Return (X, Y) of the center of cell containing provided text 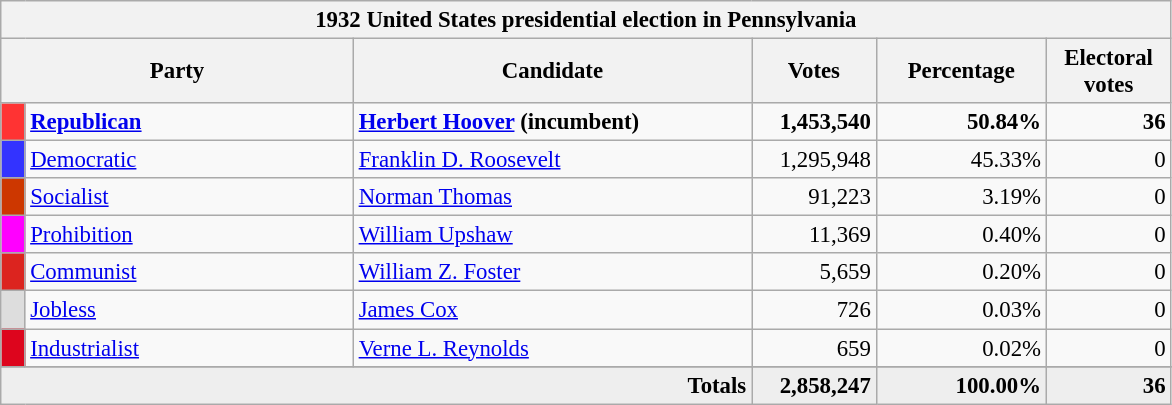
William Upshaw (552, 235)
Percentage (961, 72)
Communist (189, 273)
45.33% (961, 160)
50.84% (961, 122)
Electoral votes (1108, 72)
Republican (189, 122)
91,223 (814, 197)
0.40% (961, 235)
1932 United States presidential election in Pennsylvania (586, 20)
0.20% (961, 273)
Socialist (189, 197)
2,858,247 (814, 385)
100.00% (961, 385)
Franklin D. Roosevelt (552, 160)
726 (814, 310)
5,659 (814, 273)
Democratic (189, 160)
3.19% (961, 197)
1,295,948 (814, 160)
Prohibition (189, 235)
11,369 (814, 235)
James Cox (552, 310)
Verne L. Reynolds (552, 348)
0.02% (961, 348)
Candidate (552, 72)
659 (814, 348)
Totals (376, 385)
Votes (814, 72)
Party (178, 72)
Jobless (189, 310)
Herbert Hoover (incumbent) (552, 122)
Norman Thomas (552, 197)
0.03% (961, 310)
William Z. Foster (552, 273)
Industrialist (189, 348)
1,453,540 (814, 122)
